Capture the cell that displays the provided text and extract its [x, y] central coordinate. 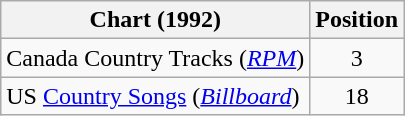
Position [357, 20]
US Country Songs (Billboard) [156, 96]
3 [357, 58]
18 [357, 96]
Canada Country Tracks (RPM) [156, 58]
Chart (1992) [156, 20]
